Scan for the cell matching the given text and deliver its [x, y] coordinate at center. 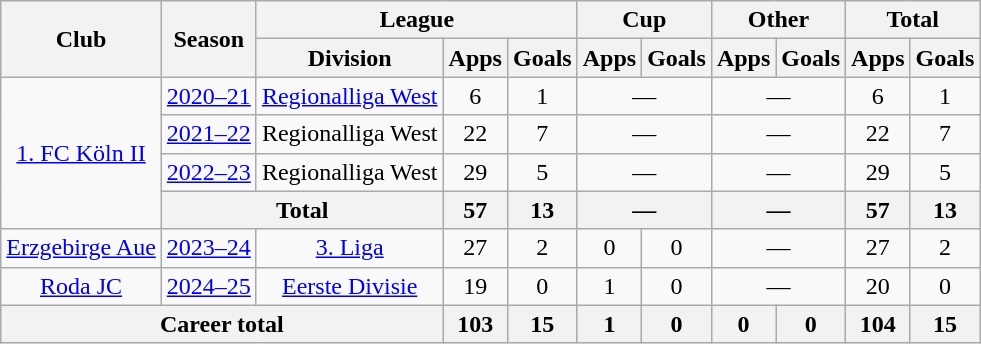
2022–23 [208, 172]
Club [82, 39]
2023–24 [208, 248]
Division [350, 58]
20 [878, 286]
Season [208, 39]
19 [475, 286]
2024–25 [208, 286]
103 [475, 324]
Other [778, 20]
3. Liga [350, 248]
Eerste Divisie [350, 286]
2021–22 [208, 134]
Career total [222, 324]
League [416, 20]
1. FC Köln II [82, 153]
104 [878, 324]
Cup [644, 20]
2020–21 [208, 96]
Roda JC [82, 286]
Erzgebirge Aue [82, 248]
